Return [x, y] of the center of cell containing provided text 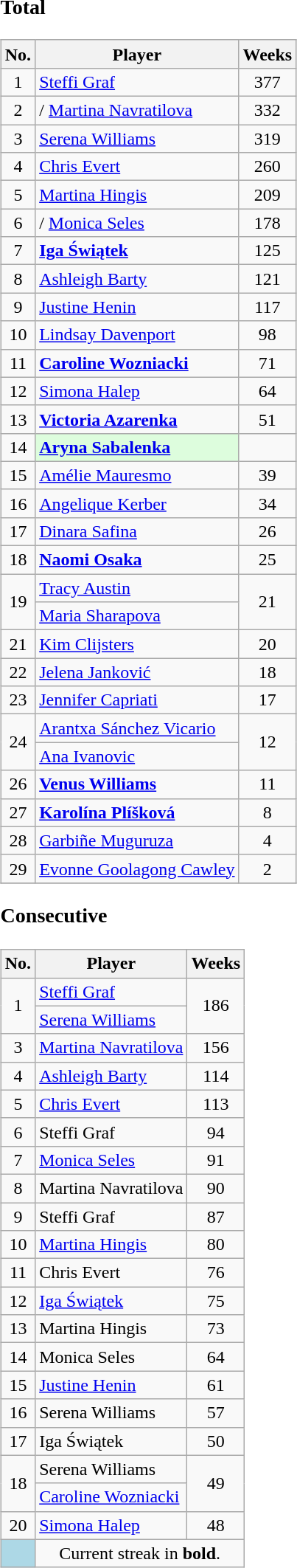
48 [216, 1525]
Angelique Kerber [137, 503]
Current streak in bold. [140, 1553]
Garbiñe Muguruza [137, 840]
87 [216, 1217]
Victoria Azarenka [137, 419]
Arantxa Sánchez Vicario [137, 728]
23 [18, 700]
114 [216, 1076]
94 [216, 1132]
Tracy Austin [137, 588]
71 [268, 363]
75 [216, 1301]
209 [268, 195]
Karolína Plíšková [137, 812]
121 [268, 279]
39 [268, 475]
24 [18, 742]
Jelena Janković [137, 672]
34 [268, 503]
113 [216, 1104]
51 [268, 419]
Maria Sharapova [137, 616]
/ Monica Seles [137, 223]
76 [216, 1273]
22 [18, 672]
27 [18, 812]
49 [216, 1483]
73 [216, 1329]
25 [268, 560]
28 [18, 840]
Ana Ivanovic [137, 756]
Venus Williams [137, 784]
260 [268, 167]
125 [268, 251]
91 [216, 1160]
57 [216, 1413]
Jennifer Capriati [137, 700]
29 [18, 868]
Dinara Safina [137, 531]
156 [216, 1048]
/ Martina Navratilova [137, 111]
Lindsay Davenport [137, 335]
117 [268, 307]
Naomi Osaka [137, 560]
178 [268, 223]
377 [268, 82]
61 [216, 1385]
19 [18, 602]
90 [216, 1188]
186 [216, 1006]
50 [216, 1441]
332 [268, 111]
Kim Clijsters [137, 644]
319 [268, 139]
Amélie Mauresmo [137, 475]
98 [268, 335]
Evonne Goolagong Cawley [137, 868]
80 [216, 1245]
Aryna Sabalenka [137, 447]
